Capture the cell that displays the provided text and extract its [x, y] central coordinate. 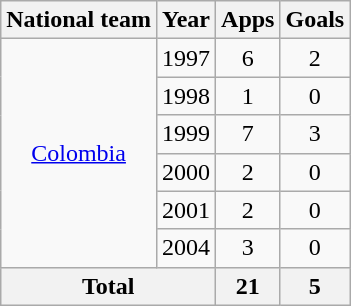
1998 [186, 96]
Apps [248, 20]
Total [108, 286]
Goals [315, 20]
Colombia [79, 153]
2000 [186, 172]
2004 [186, 248]
1999 [186, 134]
7 [248, 134]
Year [186, 20]
21 [248, 286]
2001 [186, 210]
5 [315, 286]
1997 [186, 58]
National team [79, 20]
6 [248, 58]
1 [248, 96]
